Capture the cell that displays the provided text and extract its (x, y) central coordinate. 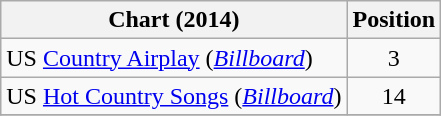
Chart (2014) (174, 20)
3 (394, 58)
US Country Airplay (Billboard) (174, 58)
14 (394, 96)
Position (394, 20)
US Hot Country Songs (Billboard) (174, 96)
